Return (X, Y) of the center of cell containing provided text 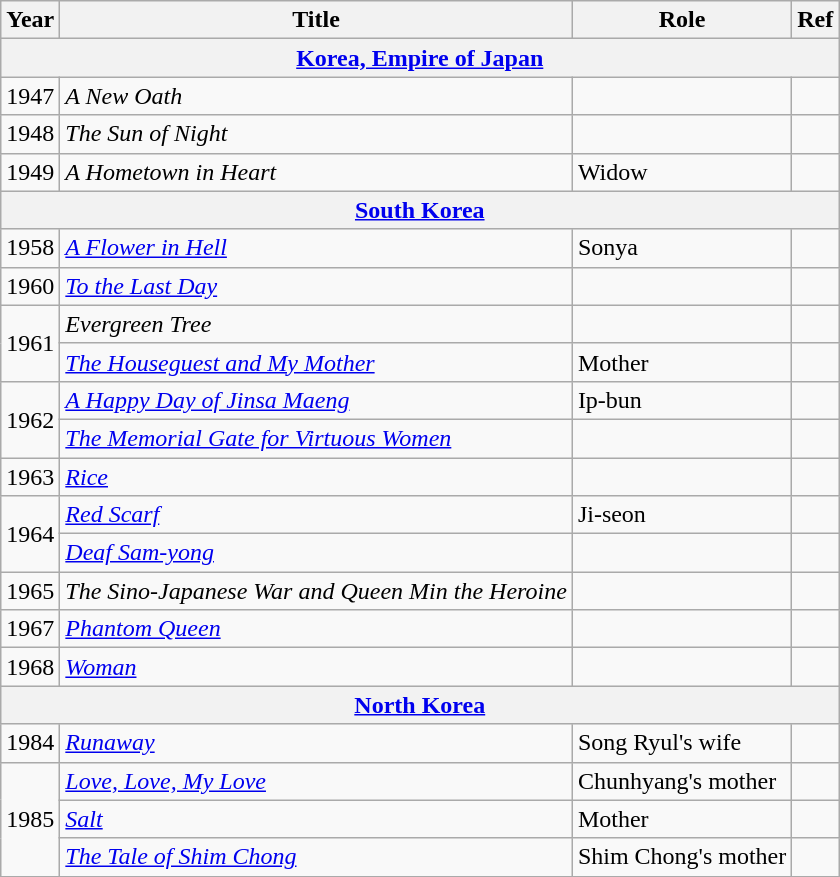
North Korea (420, 705)
1968 (30, 667)
Red Scarf (316, 515)
Song Ryul's wife (682, 743)
Runaway (316, 743)
A Happy Day of Jinsa Maeng (316, 400)
1967 (30, 629)
1949 (30, 172)
Widow (682, 172)
Title (316, 20)
The Sun of Night (316, 134)
Sonya (682, 248)
A New Oath (316, 96)
Role (682, 20)
Love, Love, My Love (316, 781)
1964 (30, 534)
1962 (30, 419)
1963 (30, 477)
The Sino-Japanese War and Queen Min the Heroine (316, 591)
1961 (30, 343)
Deaf Sam-yong (316, 553)
To the Last Day (316, 286)
A Hometown in Heart (316, 172)
Rice (316, 477)
The Houseguest and My Mother (316, 362)
1960 (30, 286)
Chunhyang's mother (682, 781)
1947 (30, 96)
The Tale of Shim Chong (316, 857)
1958 (30, 248)
1984 (30, 743)
Woman (316, 667)
Year (30, 20)
1948 (30, 134)
Ip-bun (682, 400)
The Memorial Gate for Virtuous Women (316, 438)
Ji-seon (682, 515)
Ref (816, 20)
1965 (30, 591)
Korea, Empire of Japan (420, 58)
Evergreen Tree (316, 324)
A Flower in Hell (316, 248)
1985 (30, 819)
South Korea (420, 210)
Phantom Queen (316, 629)
Salt (316, 819)
Shim Chong's mother (682, 857)
